Return [X, Y] of the center of cell containing provided text 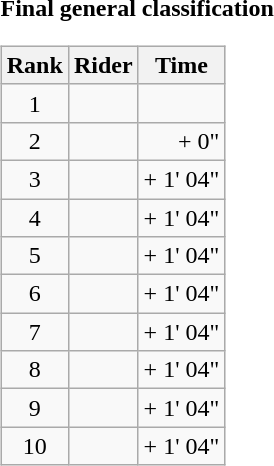
3 [34, 179]
Rank [34, 65]
6 [34, 294]
8 [34, 370]
Time [182, 65]
+ 0" [182, 141]
1 [34, 103]
5 [34, 256]
2 [34, 141]
9 [34, 408]
4 [34, 217]
7 [34, 332]
Rider [103, 65]
10 [34, 446]
